Pinpoint the cell where the given text exists, returning its [X, Y] midpoint coordinate. 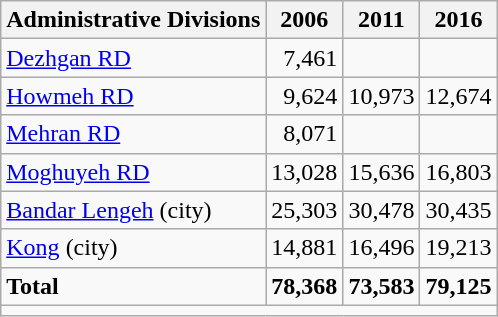
10,973 [382, 96]
Dezhgan RD [134, 58]
16,496 [382, 248]
9,624 [304, 96]
79,125 [458, 286]
Howmeh RD [134, 96]
2016 [458, 20]
Bandar Lengeh (city) [134, 210]
13,028 [304, 172]
78,368 [304, 286]
30,435 [458, 210]
14,881 [304, 248]
2011 [382, 20]
30,478 [382, 210]
Mehran RD [134, 134]
Total [134, 286]
73,583 [382, 286]
Kong (city) [134, 248]
7,461 [304, 58]
12,674 [458, 96]
16,803 [458, 172]
Moghuyeh RD [134, 172]
15,636 [382, 172]
2006 [304, 20]
25,303 [304, 210]
8,071 [304, 134]
Administrative Divisions [134, 20]
19,213 [458, 248]
